Return the [X, Y] coordinate for the center point of the cell that contains the specified text.  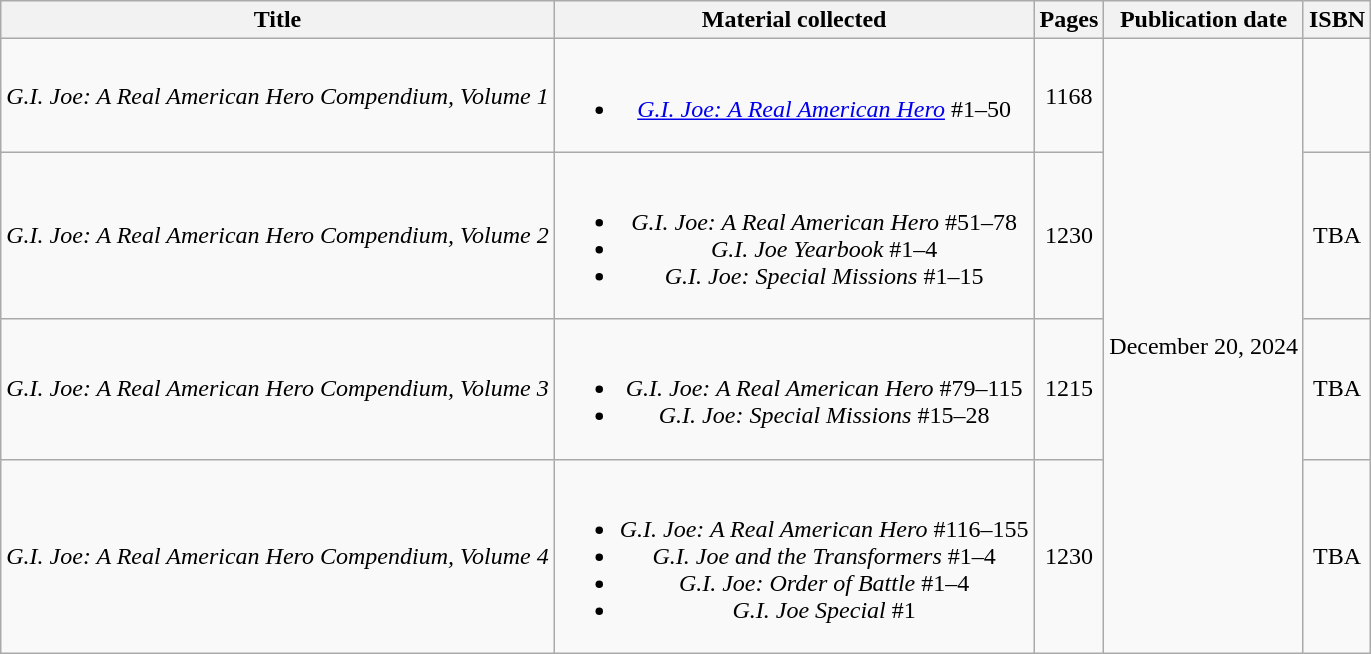
Publication date [1204, 20]
G.I. Joe: A Real American Hero #1–50 [794, 96]
G.I. Joe: A Real American Hero Compendium, Volume 3 [278, 389]
Title [278, 20]
G.I. Joe: A Real American Hero #116–155G.I. Joe and the Transformers #1–4G.I. Joe: Order of Battle #1–4G.I. Joe Special #1 [794, 556]
G.I. Joe: A Real American Hero #51–78G.I. Joe Yearbook #1–4G.I. Joe: Special Missions #1–15 [794, 236]
G.I. Joe: A Real American Hero Compendium, Volume 1 [278, 96]
ISBN [1336, 20]
G.I. Joe: A Real American Hero Compendium, Volume 2 [278, 236]
G.I. Joe: A Real American Hero #79–115G.I. Joe: Special Missions #15–28 [794, 389]
Material collected [794, 20]
Pages [1069, 20]
1168 [1069, 96]
G.I. Joe: A Real American Hero Compendium, Volume 4 [278, 556]
December 20, 2024 [1204, 346]
1215 [1069, 389]
